From the cell containing the given text, extract its center point as [X, Y] coordinate. 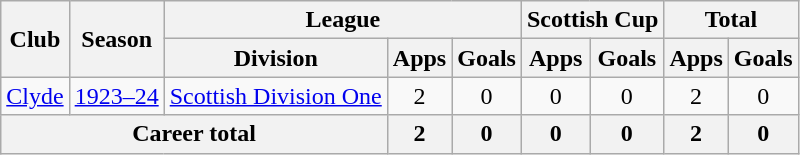
Club [35, 39]
Total [731, 20]
Scottish Cup [592, 20]
Career total [194, 134]
Scottish Division One [276, 96]
Division [276, 58]
Clyde [35, 96]
1923–24 [116, 96]
Season [116, 39]
League [342, 20]
